From the cell containing the given text, extract its center point as (x, y) coordinate. 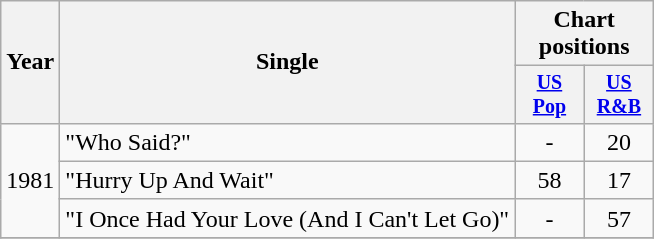
20 (618, 142)
Year (30, 62)
Single (288, 62)
USR&B (618, 94)
Chart positions (584, 34)
"Hurry Up And Wait" (288, 180)
"I Once Had Your Love (And I Can't Let Go)" (288, 218)
58 (550, 180)
57 (618, 218)
1981 (30, 180)
17 (618, 180)
"Who Said?" (288, 142)
USPop (550, 94)
